Capture the cell that displays the provided text and extract its (x, y) central coordinate. 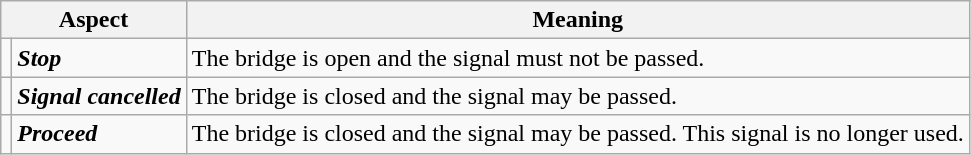
Signal cancelled (99, 96)
The bridge is closed and the signal may be passed. (578, 96)
Meaning (578, 20)
Aspect (94, 20)
The bridge is closed and the signal may be passed. This signal is no longer used. (578, 134)
The bridge is open and the signal must not be passed. (578, 58)
Stop (99, 58)
Proceed (99, 134)
